Search for the cell housing the specified text and yield its (x, y) center coordinate. 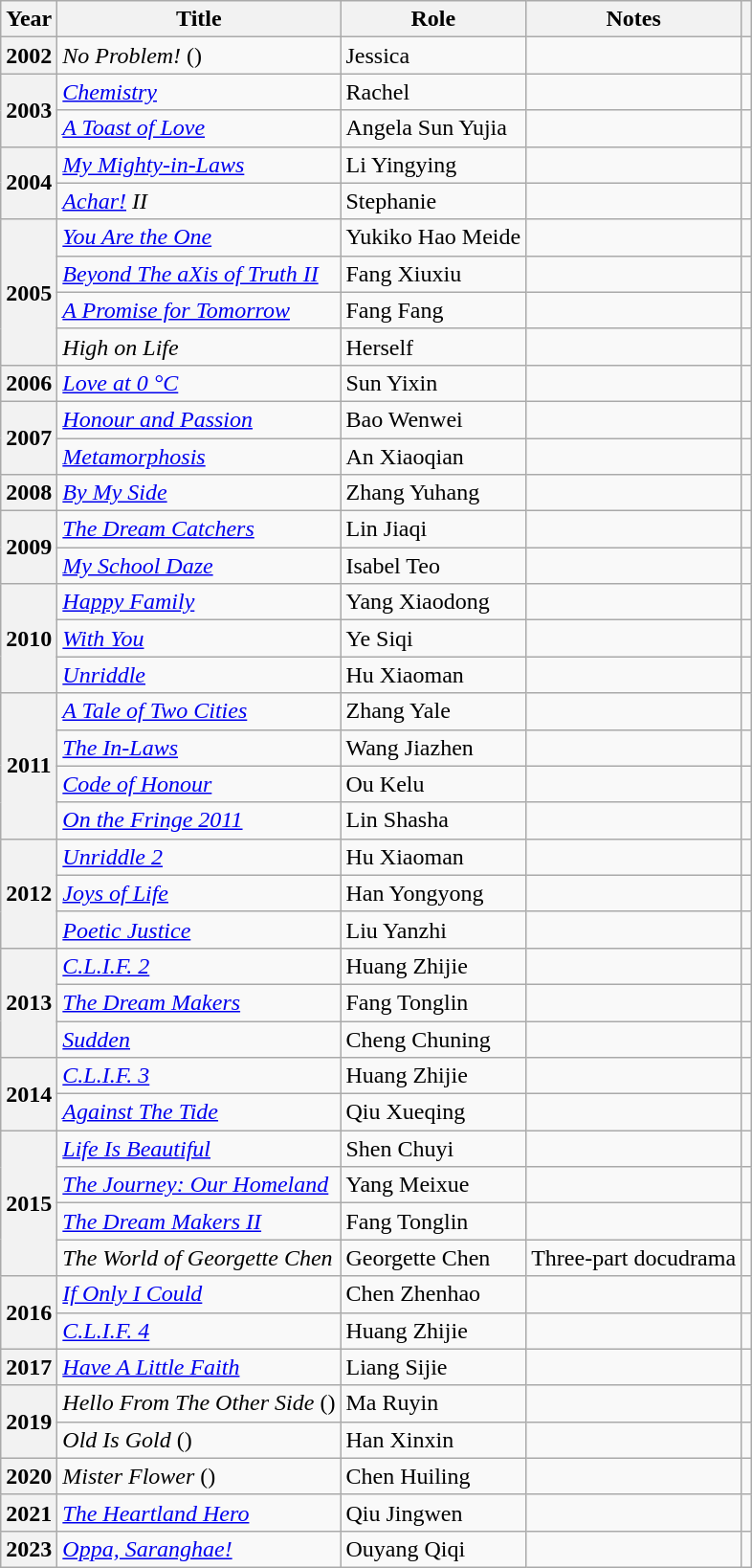
Title (199, 19)
Li Yingying (433, 165)
Beyond The aXis of Truth II (199, 274)
Qiu Xueqing (433, 1112)
Stephanie (433, 201)
High on Life (199, 347)
A Promise for Tomorrow (199, 310)
The World of Georgette Chen (199, 1258)
Have A Little Faith (199, 1367)
Notes (633, 19)
2020 (29, 1476)
Han Yongyong (433, 893)
C.L.I.F. 3 (199, 1076)
Love at 0 °C (199, 383)
Joys of Life (199, 893)
Lin Jiaqi (433, 529)
Georgette Chen (433, 1258)
You Are the One (199, 237)
The Dream Makers (199, 1002)
Oppa, Saranghae! (199, 1549)
On the Fringe 2011 (199, 820)
2015 (29, 1203)
Ye Siqi (433, 638)
Unriddle 2 (199, 857)
2009 (29, 548)
Cheng Chuning (433, 1039)
2014 (29, 1094)
Liang Sijie (433, 1367)
2005 (29, 292)
Sun Yixin (433, 383)
The Heartland Hero (199, 1512)
2019 (29, 1422)
2017 (29, 1367)
Wang Jiazhen (433, 748)
Angela Sun Yujia (433, 128)
Old Is Gold () (199, 1440)
Herself (433, 347)
2021 (29, 1512)
Rachel (433, 92)
A Toast of Love (199, 128)
2013 (29, 1002)
Year (29, 19)
2004 (29, 183)
My Mighty-in-Laws (199, 165)
By My Side (199, 493)
Honour and Passion (199, 419)
Poetic Justice (199, 930)
Yang Meixue (433, 1185)
Code of Honour (199, 784)
Ma Ruyin (433, 1403)
Isabel Teo (433, 566)
Zhang Yuhang (433, 493)
Yang Xiaodong (433, 602)
Against The Tide (199, 1112)
Achar! II (199, 201)
Life Is Beautiful (199, 1149)
Role (433, 19)
Chen Huiling (433, 1476)
2023 (29, 1549)
Sudden (199, 1039)
Han Xinxin (433, 1440)
2006 (29, 383)
Zhang Yale (433, 711)
2016 (29, 1312)
Ou Kelu (433, 784)
Jessica (433, 56)
Yukiko Hao Meide (433, 237)
2012 (29, 893)
A Tale of Two Cities (199, 711)
Unriddle (199, 675)
Bao Wenwei (433, 419)
Fang Xiuxiu (433, 274)
The In-Laws (199, 748)
Hello From The Other Side () (199, 1403)
Ouyang Qiqi (433, 1549)
Chemistry (199, 92)
Mister Flower () (199, 1476)
With You (199, 638)
2010 (29, 638)
My School Daze (199, 566)
Chen Zhenhao (433, 1294)
Shen Chuyi (433, 1149)
Fang Fang (433, 310)
Lin Shasha (433, 820)
The Dream Makers II (199, 1221)
C.L.I.F. 2 (199, 966)
2008 (29, 493)
Metamorphosis (199, 457)
2011 (29, 766)
Three-part docudrama (633, 1258)
An Xiaoqian (433, 457)
2002 (29, 56)
The Journey: Our Homeland (199, 1185)
Liu Yanzhi (433, 930)
2003 (29, 110)
If Only I Could (199, 1294)
C.L.I.F. 4 (199, 1331)
No Problem! () (199, 56)
The Dream Catchers (199, 529)
Qiu Jingwen (433, 1512)
Happy Family (199, 602)
2007 (29, 437)
